Pinpoint the cell where the given text exists, returning its (x, y) midpoint coordinate. 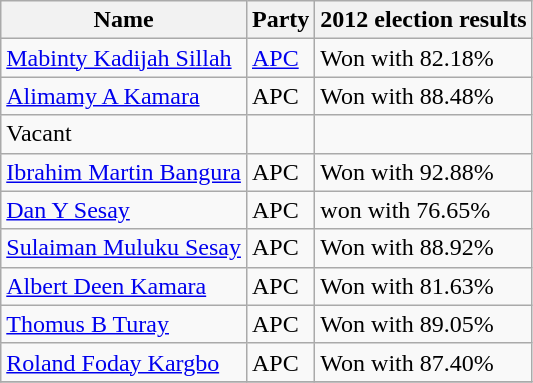
Dan Y Sesay (124, 210)
Mabinty Kadijah Sillah (124, 58)
Party (280, 20)
Won with 82.18% (424, 58)
Won with 88.48% (424, 96)
Won with 87.40% (424, 362)
Won with 81.63% (424, 286)
Won with 88.92% (424, 248)
won with 76.65% (424, 210)
Albert Deen Kamara (124, 286)
Thomus B Turay (124, 324)
Alimamy A Kamara (124, 96)
Won with 89.05% (424, 324)
2012 election results (424, 20)
Name (124, 20)
Won with 92.88% (424, 172)
Vacant (124, 134)
Roland Foday Kargbo (124, 362)
Sulaiman Muluku Sesay (124, 248)
Ibrahim Martin Bangura (124, 172)
